Extract the (x, y) coordinate from the center of the cell holding the provided text.  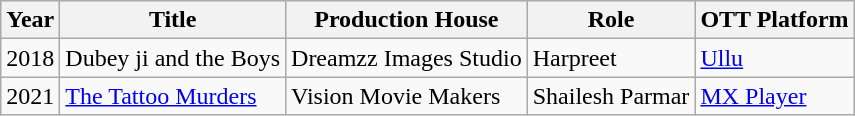
Production House (407, 20)
Dreamzz Images Studio (407, 58)
Vision Movie Makers (407, 96)
Dubey ji and the Boys (173, 58)
Year (30, 20)
MX Player (774, 96)
Harpreet (611, 58)
OTT Platform (774, 20)
2021 (30, 96)
The Tattoo Murders (173, 96)
Title (173, 20)
Ullu (774, 58)
Role (611, 20)
2018 (30, 58)
Shailesh Parmar (611, 96)
